Return the (X, Y) coordinate for the center point of the cell that contains the specified text.  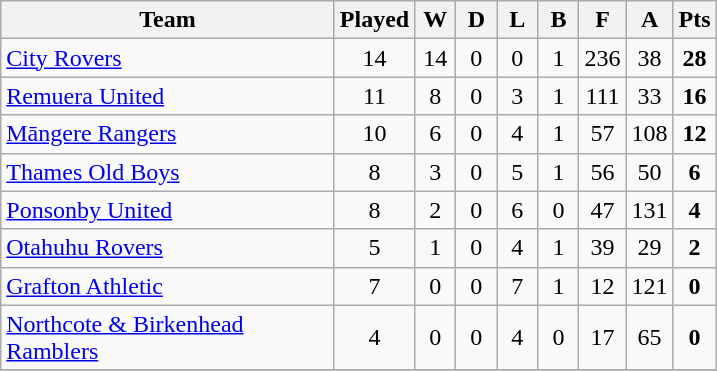
28 (694, 58)
L (518, 20)
17 (602, 338)
131 (650, 210)
29 (650, 248)
33 (650, 96)
W (436, 20)
Team (168, 20)
Otahuhu Rovers (168, 248)
111 (602, 96)
Pts (694, 20)
City Rovers (168, 58)
50 (650, 172)
Played (374, 20)
65 (650, 338)
A (650, 20)
56 (602, 172)
Northcote & Birkenhead Ramblers (168, 338)
16 (694, 96)
Ponsonby United (168, 210)
47 (602, 210)
121 (650, 286)
236 (602, 58)
B (558, 20)
39 (602, 248)
38 (650, 58)
57 (602, 134)
F (602, 20)
Māngere Rangers (168, 134)
D (476, 20)
10 (374, 134)
108 (650, 134)
Grafton Athletic (168, 286)
Remuera United (168, 96)
11 (374, 96)
Thames Old Boys (168, 172)
